Scan for the cell matching the given text and deliver its (X, Y) coordinate at center. 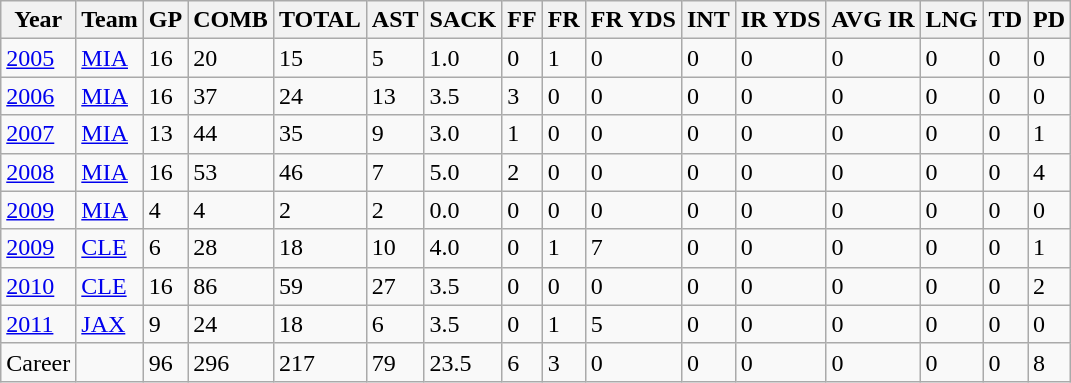
Year (38, 20)
35 (320, 134)
20 (231, 58)
2006 (38, 96)
296 (231, 362)
86 (231, 286)
2011 (38, 324)
PD (1050, 20)
Team (110, 20)
2008 (38, 172)
37 (231, 96)
0.0 (463, 210)
FF (522, 20)
44 (231, 134)
2010 (38, 286)
28 (231, 248)
1.0 (463, 58)
53 (231, 172)
COMB (231, 20)
79 (395, 362)
3.0 (463, 134)
FR YDS (633, 20)
AVG IR (873, 20)
Career (38, 362)
TOTAL (320, 20)
IR YDS (780, 20)
SACK (463, 20)
LNG (952, 20)
JAX (110, 324)
4.0 (463, 248)
59 (320, 286)
8 (1050, 362)
10 (395, 248)
GP (165, 20)
27 (395, 286)
15 (320, 58)
5.0 (463, 172)
AST (395, 20)
FR (564, 20)
96 (165, 362)
217 (320, 362)
46 (320, 172)
INT (708, 20)
2007 (38, 134)
TD (1005, 20)
2005 (38, 58)
23.5 (463, 362)
